From the cell containing the given text, extract its center point as [X, Y] coordinate. 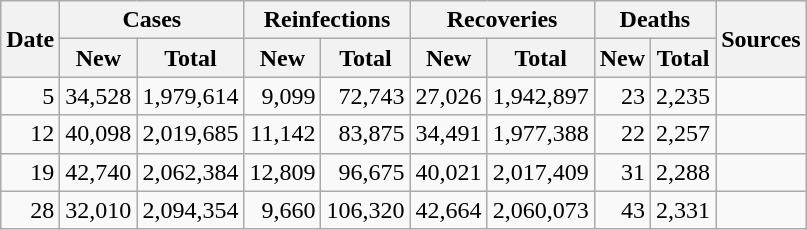
12 [30, 134]
28 [30, 210]
2,235 [684, 96]
106,320 [366, 210]
32,010 [98, 210]
Reinfections [327, 20]
34,491 [448, 134]
Deaths [654, 20]
2,288 [684, 172]
Recoveries [502, 20]
9,099 [282, 96]
2,257 [684, 134]
83,875 [366, 134]
27,026 [448, 96]
Sources [762, 39]
2,062,384 [190, 172]
2,019,685 [190, 134]
12,809 [282, 172]
42,740 [98, 172]
72,743 [366, 96]
1,979,614 [190, 96]
2,094,354 [190, 210]
22 [622, 134]
2,060,073 [540, 210]
40,098 [98, 134]
2,017,409 [540, 172]
96,675 [366, 172]
Cases [152, 20]
Date [30, 39]
19 [30, 172]
9,660 [282, 210]
31 [622, 172]
5 [30, 96]
42,664 [448, 210]
34,528 [98, 96]
43 [622, 210]
2,331 [684, 210]
23 [622, 96]
11,142 [282, 134]
1,977,388 [540, 134]
40,021 [448, 172]
1,942,897 [540, 96]
